Return the (X, Y) coordinate for the center point of the cell that contains the specified text.  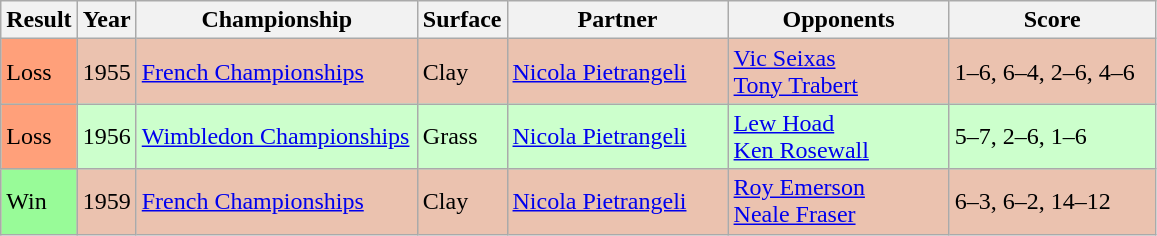
Result (39, 20)
5–7, 2–6, 1–6 (1052, 136)
Opponents (838, 20)
1955 (106, 72)
Win (39, 202)
Surface (462, 20)
Wimbledon Championships (276, 136)
Year (106, 20)
1959 (106, 202)
Score (1052, 20)
Roy Emerson Neale Fraser (838, 202)
Partner (618, 20)
6–3, 6–2, 14–12 (1052, 202)
Lew Hoad Ken Rosewall (838, 136)
1956 (106, 136)
1–6, 6–4, 2–6, 4–6 (1052, 72)
Vic Seixas Tony Trabert (838, 72)
Championship (276, 20)
Grass (462, 136)
